Extract the (x, y) coordinate from the center of the cell holding the provided text.  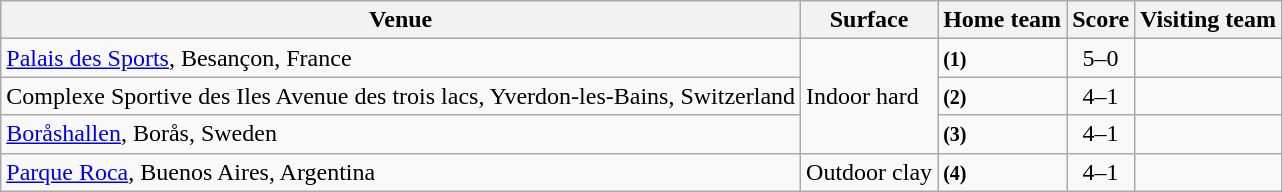
Boråshallen, Borås, Sweden (401, 134)
(2) (1002, 96)
Parque Roca, Buenos Aires, Argentina (401, 172)
Outdoor clay (870, 172)
Indoor hard (870, 96)
Visiting team (1208, 20)
Home team (1002, 20)
Surface (870, 20)
Venue (401, 20)
(1) (1002, 58)
Complexe Sportive des Iles Avenue des trois lacs, Yverdon-les-Bains, Switzerland (401, 96)
(3) (1002, 134)
Palais des Sports, Besançon, France (401, 58)
(4) (1002, 172)
Score (1101, 20)
5–0 (1101, 58)
